For the text-containing cell, return its midpoint in (X, Y) coordinate format. 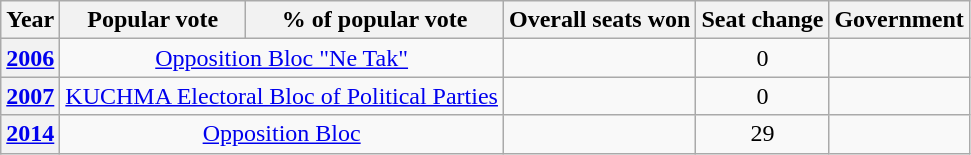
Government (899, 20)
Year (30, 20)
Popular vote (153, 20)
Opposition Bloc (282, 134)
Opposition Bloc "Ne Tak" (282, 58)
KUCHMA Electoral Bloc of Political Parties (282, 96)
% of popular vote (375, 20)
Overall seats won (599, 20)
2007 (30, 96)
2006 (30, 58)
2014 (30, 134)
29 (762, 134)
Seat change (762, 20)
